Determine the (X, Y) coordinate at the center of the cell enclosing the given text.  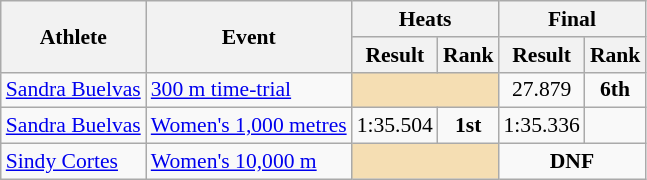
Heats (426, 19)
Event (249, 36)
Athlete (74, 36)
Sindy Cortes (74, 162)
DNF (572, 162)
Final (572, 19)
6th (616, 90)
1st (468, 126)
Women's 10,000 m (249, 162)
Women's 1,000 metres (249, 126)
300 m time-trial (249, 90)
1:35.336 (542, 126)
27.879 (542, 90)
1:35.504 (395, 126)
